Capture the cell that displays the provided text and extract its (X, Y) central coordinate. 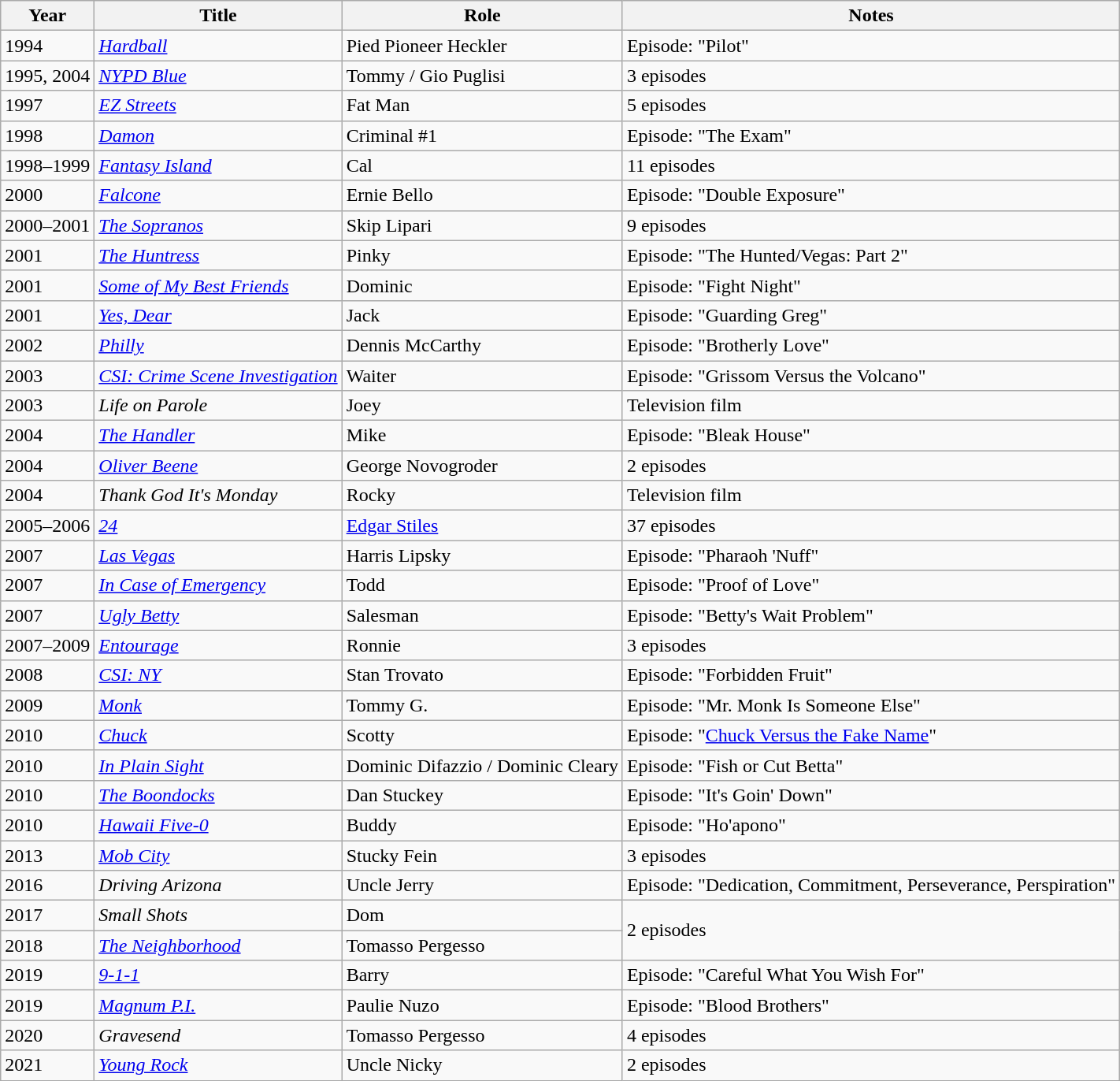
Salesman (482, 615)
2002 (47, 345)
Fantasy Island (218, 165)
Small Shots (218, 916)
The Neighborhood (218, 945)
Episode: "The Exam" (871, 136)
Episode: "Blood Brothers" (871, 1005)
Magnum P.I. (218, 1005)
4 episodes (871, 1035)
In Case of Emergency (218, 585)
Episode: "Guarding Greg" (871, 315)
2013 (47, 855)
George Novogroder (482, 466)
Chuck (218, 735)
Hardball (218, 46)
Episode: "Brotherly Love" (871, 345)
11 episodes (871, 165)
Episode: "Fight Night" (871, 285)
Episode: "Careful What You Wish For" (871, 975)
Role (482, 16)
1997 (47, 106)
2000 (47, 195)
2020 (47, 1035)
Skip Lipari (482, 225)
Some of My Best Friends (218, 285)
Episode: "Betty's Wait Problem" (871, 615)
Episode: "Dedication, Commitment, Perseverance, Perspiration" (871, 886)
NYPD Blue (218, 76)
Monk (218, 705)
Cal (482, 165)
Entourage (218, 645)
Ronnie (482, 645)
Dan Stuckey (482, 795)
2016 (47, 886)
9-1-1 (218, 975)
Episode: "Forbidden Fruit" (871, 675)
Episode: "Fish or Cut Betta" (871, 765)
Episode: "Double Exposure" (871, 195)
The Huntress (218, 255)
Episode: "Mr. Monk Is Someone Else" (871, 705)
The Handler (218, 436)
Barry (482, 975)
Paulie Nuzo (482, 1005)
CSI: NY (218, 675)
Tommy G. (482, 705)
Thank God It's Monday (218, 496)
5 episodes (871, 106)
Ernie Bello (482, 195)
Joey (482, 406)
9 episodes (871, 225)
Buddy (482, 825)
Rocky (482, 496)
Title (218, 16)
Mike (482, 436)
Philly (218, 345)
2008 (47, 675)
Jack (482, 315)
Damon (218, 136)
Year (47, 16)
Ugly Betty (218, 615)
EZ Streets (218, 106)
The Sopranos (218, 225)
Episode: "Proof of Love" (871, 585)
Tommy / Gio Puglisi (482, 76)
Yes, Dear (218, 315)
Episode: "Pilot" (871, 46)
Episode: "The Hunted/Vegas: Part 2" (871, 255)
1995, 2004 (47, 76)
CSI: Crime Scene Investigation (218, 376)
Harris Lipsky (482, 555)
Scotty (482, 735)
Episode: "Grissom Versus the Volcano" (871, 376)
Hawaii Five-0 (218, 825)
Episode: "Chuck Versus the Fake Name" (871, 735)
2009 (47, 705)
2000–2001 (47, 225)
1998–1999 (47, 165)
Dennis McCarthy (482, 345)
37 episodes (871, 526)
1994 (47, 46)
2005–2006 (47, 526)
Waiter (482, 376)
Young Rock (218, 1065)
Dominic Difazzio / Dominic Cleary (482, 765)
Pied Pioneer Heckler (482, 46)
Life on Parole (218, 406)
Episode: "Ho'apono" (871, 825)
Driving Arizona (218, 886)
Las Vegas (218, 555)
2017 (47, 916)
Notes (871, 16)
Stan Trovato (482, 675)
Episode: "It's Goin' Down" (871, 795)
Gravesend (218, 1035)
Todd (482, 585)
Episode: "Bleak House" (871, 436)
Dominic (482, 285)
In Plain Sight (218, 765)
Edgar Stiles (482, 526)
Mob City (218, 855)
2021 (47, 1065)
2018 (47, 945)
Pinky (482, 255)
Falcone (218, 195)
Uncle Nicky (482, 1065)
2007–2009 (47, 645)
The Boondocks (218, 795)
Stucky Fein (482, 855)
Oliver Beene (218, 466)
1998 (47, 136)
24 (218, 526)
Episode: "Pharaoh 'Nuff" (871, 555)
Uncle Jerry (482, 886)
Dom (482, 916)
Fat Man (482, 106)
Criminal #1 (482, 136)
